From the cell containing the given text, extract its center point as [x, y] coordinate. 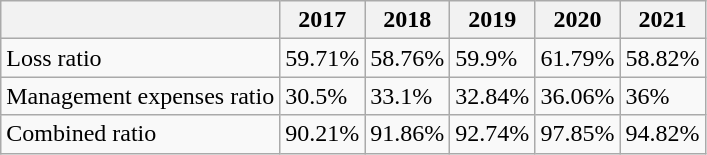
Management expenses ratio [140, 96]
2019 [492, 20]
94.82% [662, 134]
97.85% [578, 134]
91.86% [408, 134]
59.71% [322, 58]
33.1% [408, 96]
2020 [578, 20]
36.06% [578, 96]
32.84% [492, 96]
61.79% [578, 58]
58.76% [408, 58]
2021 [662, 20]
36% [662, 96]
2018 [408, 20]
2017 [322, 20]
90.21% [322, 134]
30.5% [322, 96]
92.74% [492, 134]
Loss ratio [140, 58]
59.9% [492, 58]
Combined ratio [140, 134]
58.82% [662, 58]
